Return [x, y] of the center of cell containing provided text 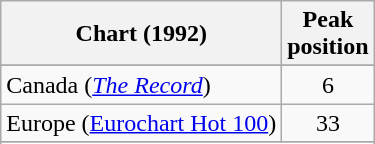
Europe (Eurochart Hot 100) [142, 123]
Canada (The Record) [142, 85]
Peakposition [328, 34]
Chart (1992) [142, 34]
6 [328, 85]
33 [328, 123]
